Scan for the cell matching the given text and deliver its [x, y] coordinate at center. 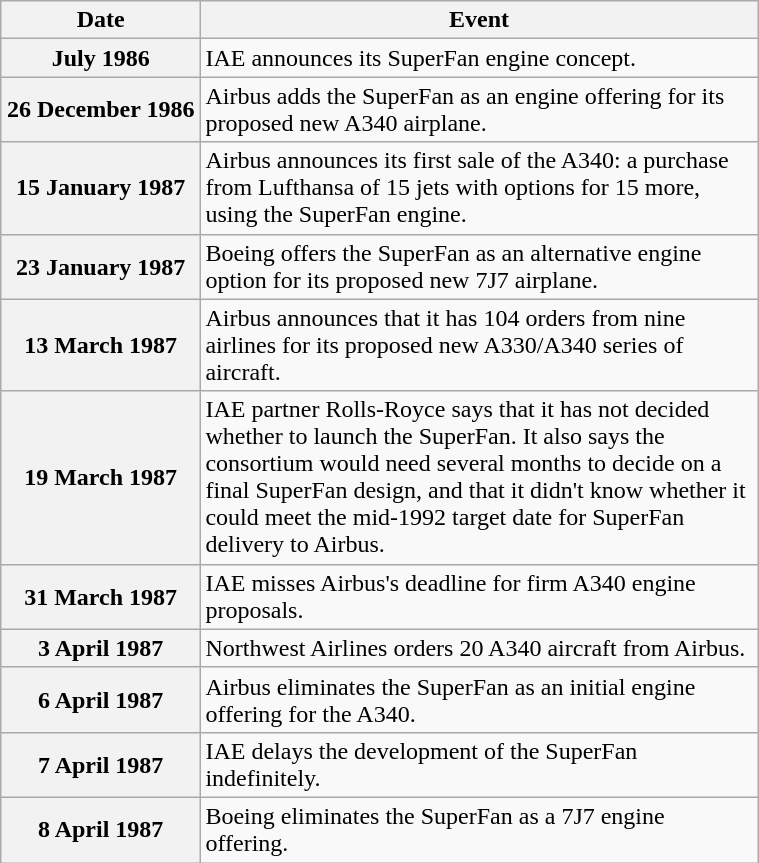
IAE delays the development of the SuperFan indefinitely. [479, 764]
July 1986 [100, 58]
Airbus announces its first sale of the A340: a purchase from Lufthansa of 15 jets with options for 15 more, using the SuperFan engine. [479, 188]
Date [100, 20]
Boeing eliminates the SuperFan as a 7J7 engine offering. [479, 830]
Event [479, 20]
8 April 1987 [100, 830]
6 April 1987 [100, 700]
23 January 1987 [100, 266]
IAE announces its SuperFan engine concept. [479, 58]
Airbus adds the SuperFan as an engine offering for its proposed new A340 airplane. [479, 110]
Northwest Airlines orders 20 A340 aircraft from Airbus. [479, 648]
19 March 1987 [100, 478]
IAE misses Airbus's deadline for firm A340 engine proposals. [479, 596]
31 March 1987 [100, 596]
13 March 1987 [100, 345]
Boeing offers the SuperFan as an alternative engine option for its proposed new 7J7 airplane. [479, 266]
26 December 1986 [100, 110]
3 April 1987 [100, 648]
Airbus announces that it has 104 orders from nine airlines for its proposed new A330/A340 series of aircraft. [479, 345]
Airbus eliminates the SuperFan as an initial engine offering for the A340. [479, 700]
15 January 1987 [100, 188]
7 April 1987 [100, 764]
